Capture the cell that displays the provided text and extract its [X, Y] central coordinate. 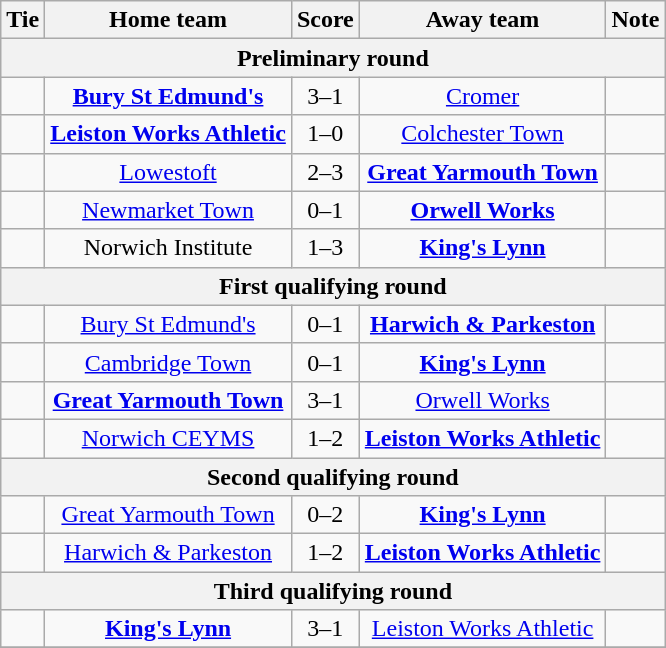
0–2 [325, 515]
First qualifying round [333, 286]
Lowestoft [168, 172]
1–0 [325, 134]
Cambridge Town [168, 362]
Home team [168, 20]
Colchester Town [482, 134]
Norwich CEYMS [168, 438]
2–3 [325, 172]
Away team [482, 20]
Newmarket Town [168, 210]
Score [325, 20]
Note [636, 20]
Tie [23, 20]
Norwich Institute [168, 248]
Preliminary round [333, 58]
Cromer [482, 96]
Third qualifying round [333, 591]
Second qualifying round [333, 477]
1–3 [325, 248]
